Provide the [x, y] coordinate of the cell's center where the given text is located.  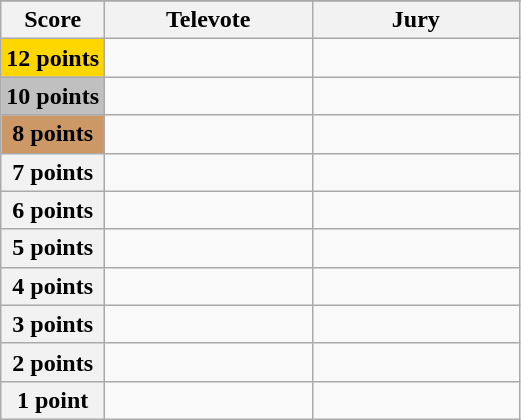
10 points [53, 96]
Score [53, 20]
Televote [209, 20]
3 points [53, 324]
7 points [53, 172]
2 points [53, 362]
12 points [53, 58]
Jury [416, 20]
6 points [53, 210]
4 points [53, 286]
5 points [53, 248]
8 points [53, 134]
1 point [53, 400]
